Determine the [X, Y] coordinate at the center of the cell enclosing the given text.  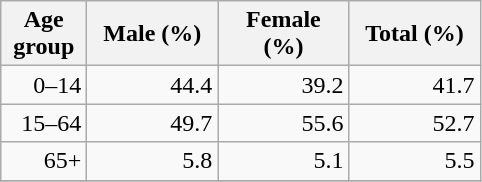
49.7 [152, 123]
Total (%) [414, 34]
5.8 [152, 161]
15–64 [44, 123]
Age group [44, 34]
41.7 [414, 85]
52.7 [414, 123]
44.4 [152, 85]
5.5 [414, 161]
Male (%) [152, 34]
55.6 [284, 123]
5.1 [284, 161]
Female (%) [284, 34]
65+ [44, 161]
0–14 [44, 85]
39.2 [284, 85]
